Search for the cell housing the specified text and yield its [x, y] center coordinate. 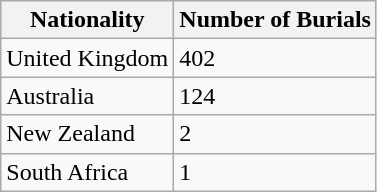
New Zealand [88, 134]
402 [276, 58]
South Africa [88, 172]
Number of Burials [276, 20]
United Kingdom [88, 58]
2 [276, 134]
1 [276, 172]
Australia [88, 96]
Nationality [88, 20]
124 [276, 96]
